For the text-containing cell, return its midpoint in [x, y] coordinate format. 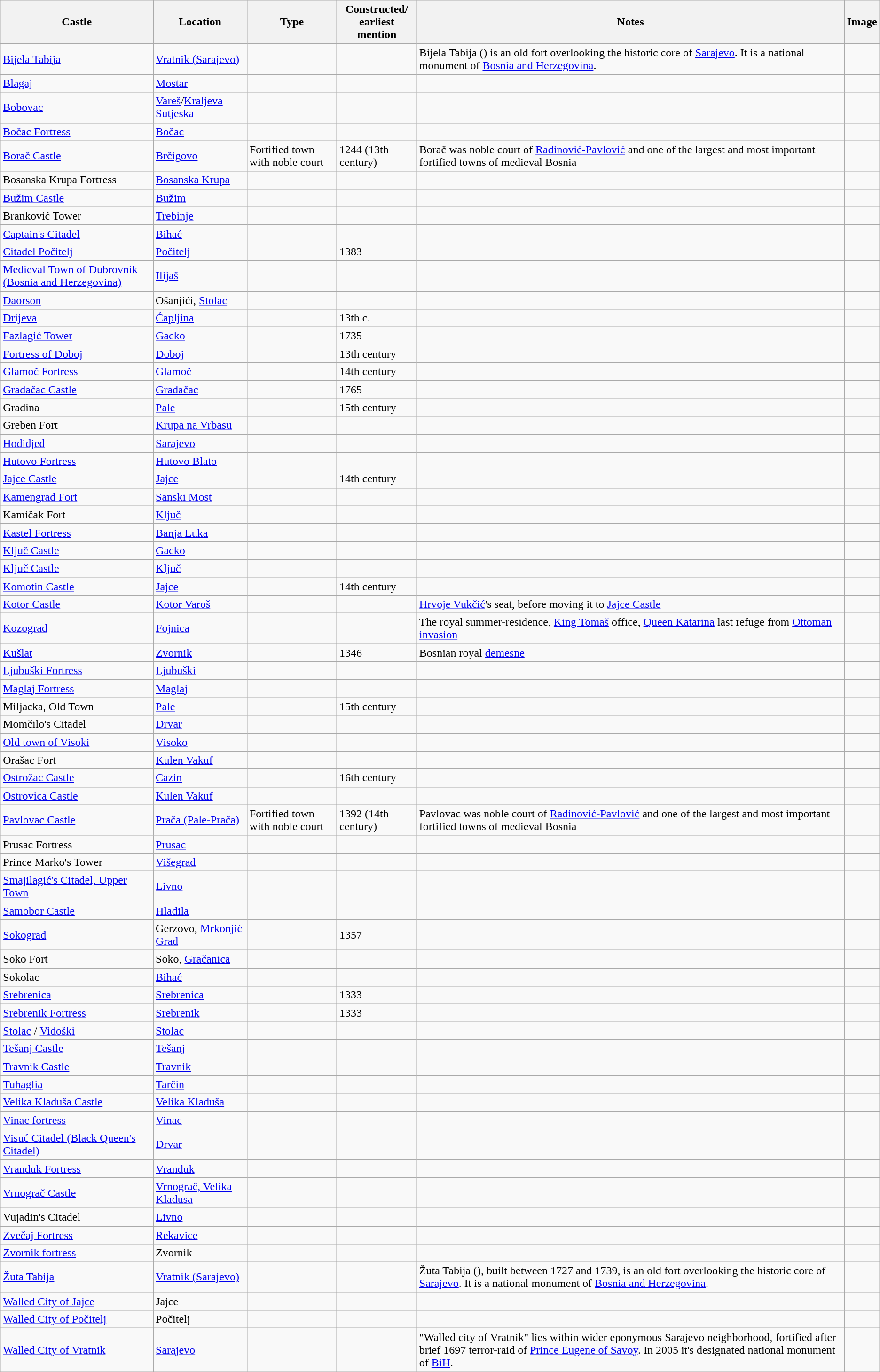
Walled City of Jajce [77, 1301]
Ljubuški Fortress [77, 671]
Prusac [200, 844]
Kušlat [77, 653]
Greben Fort [77, 425]
Stolac [200, 1031]
Velika Kladuša Castle [77, 1102]
Bužim Castle [77, 198]
Bosanska Krupa Fortress [77, 180]
Daorson [77, 300]
Pavlovac was noble court of Radinović-Pavlović and one of the largest and most important fortified towns of medieval Bosnia [630, 820]
Kamičak Fort [77, 515]
Kozograd [77, 629]
Hutovo Fortress [77, 461]
Sokograd [77, 935]
Captain's Citadel [77, 234]
Vinac [200, 1120]
Hutovo Blato [200, 461]
Krupa na Vrbasu [200, 425]
Location [200, 22]
Stolac / Vidoški [77, 1031]
Ćapljina [200, 318]
Soko, Gračanica [200, 959]
Gerzovo, Mrkonjić Grad [200, 935]
Soko Fort [77, 959]
Glamoč Fortress [77, 372]
Brčigovo [200, 156]
Visoko [200, 742]
Kotor Castle [77, 604]
Tešanj Castle [77, 1049]
Orašac Fort [77, 760]
Jajce Castle [77, 479]
Banja Luka [200, 533]
Ošanjići, Stolac [200, 300]
Kamengrad Fort [77, 497]
1392 (14th century) [377, 820]
Prača (Pale-Prača) [200, 820]
Gradačac [200, 390]
Fojnica [200, 629]
Constructed/earliest mention [377, 22]
Maglaj [200, 689]
Walled City of Počitelj [77, 1319]
Momčilo's Citadel [77, 724]
Fortress of Doboj [77, 354]
Vareš/Kraljeva Sutjeska [200, 107]
Old town of Visoki [77, 742]
Drijeva [77, 318]
Image [862, 22]
Walled City of Vratnik [77, 1350]
Castle [77, 22]
Ostrovica Castle [77, 796]
13th c. [377, 318]
Prusac Fortress [77, 844]
Notes [630, 22]
Fazlagić Tower [77, 336]
Maglaj Fortress [77, 689]
Medieval Town of Dubrovnik (Bosnia and Herzegovina) [77, 275]
Trebinje [200, 216]
The royal summer-residence, King Tomaš office, Queen Katarina last refuge from Ottoman invasion [630, 629]
Borač was noble court of Radinović-Pavlović and one of the largest and most important fortified towns of medieval Bosnia [630, 156]
Mostar [200, 83]
Hrvoje Vukčić's seat, before moving it to Jajce Castle [630, 604]
1244 (13th century) [377, 156]
1346 [377, 653]
1765 [377, 390]
Branković Tower [77, 216]
Bijela Tabija () is an old fort overlooking the historic core of Sarajevo. It is a national monument of Bosnia and Herzegovina. [630, 59]
1357 [377, 935]
Žuta Tabija [77, 1278]
Vrnograč Castle [77, 1193]
Travnik Castle [77, 1066]
Visuć Citadel (Black Queen's Citadel) [77, 1144]
Zvečaj Fortress [77, 1235]
Travnik [200, 1066]
1735 [377, 336]
Ostrožac Castle [77, 778]
Ljubuški [200, 671]
Blagaj [77, 83]
Velika Kladuša [200, 1102]
Vinac fortress [77, 1120]
13th century [377, 354]
Doboj [200, 354]
Hodidjed [77, 443]
Citadel Počitelj [77, 251]
Samobor Castle [77, 910]
Bužim [200, 198]
Miljacka, Old Town [77, 706]
Bosanska Krupa [200, 180]
Komotin Castle [77, 586]
Tešanj [200, 1049]
Bosnian royal demesne [630, 653]
Sanski Most [200, 497]
Bobovac [77, 107]
Prince Marko's Tower [77, 862]
Tuhaglia [77, 1084]
Bočac Fortress [77, 132]
16th century [377, 778]
1383 [377, 251]
Hladila [200, 910]
Pavlovac Castle [77, 820]
Kastel Fortress [77, 533]
Srebrenik [200, 1013]
Smajilagić's Citadel, Upper Town [77, 886]
Ilijaš [200, 275]
Borač Castle [77, 156]
Vujadin's Citadel [77, 1217]
Tarčin [200, 1084]
Kotor Varoš [200, 604]
Bočac [200, 132]
Type [291, 22]
Zvornik fortress [77, 1253]
Srebrenik Fortress [77, 1013]
Sokolac [77, 977]
Cazin [200, 778]
Gradačac Castle [77, 390]
Glamoč [200, 372]
Gradina [77, 408]
Vranduk Fortress [77, 1168]
Vrnograč, Velika Kladusa [200, 1193]
Rekavice [200, 1235]
Bijela Tabija [77, 59]
Višegrad [200, 862]
Vranduk [200, 1168]
